Search for the cell housing the specified text and yield its [x, y] center coordinate. 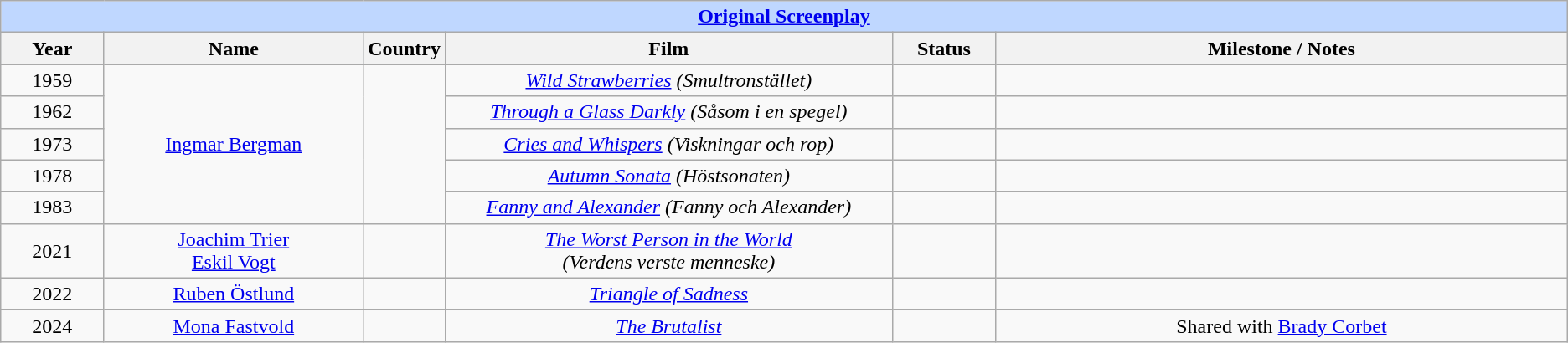
Cries and Whispers (Viskningar och rop) [668, 144]
Status [943, 49]
Film [668, 49]
2022 [52, 294]
Year [52, 49]
Original Screenplay [784, 17]
1978 [52, 176]
Country [405, 49]
Shared with Brady Corbet [1282, 325]
1973 [52, 144]
Milestone / Notes [1282, 49]
2021 [52, 251]
1959 [52, 80]
Mona Fastvold [234, 325]
Through a Glass Darkly (Såsom i en spegel) [668, 112]
Name [234, 49]
Fanny and Alexander (Fanny och Alexander) [668, 207]
1962 [52, 112]
Triangle of Sadness [668, 294]
Ruben Östlund [234, 294]
Ingmar Bergman [234, 144]
2024 [52, 325]
Autumn Sonata (Höstsonaten) [668, 176]
Wild Strawberries (Smultronstället) [668, 80]
Joachim TrierEskil Vogt [234, 251]
1983 [52, 207]
The Worst Person in the World(Verdens verste menneske) [668, 251]
The Brutalist [668, 325]
